Scan for the cell matching the given text and deliver its [X, Y] coordinate at center. 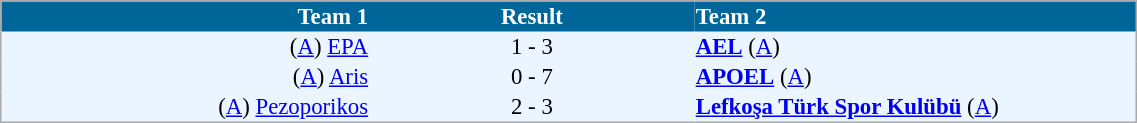
2 - 3 [532, 107]
Team 1 [186, 16]
AEL (A) [916, 47]
(A) EPA [186, 47]
APOEL (A) [916, 77]
Result [532, 16]
Lefkoşa Türk Spor Kulübü (A) [916, 107]
(A) Pezoporikos [186, 107]
0 - 7 [532, 77]
1 - 3 [532, 47]
Team 2 [916, 16]
(A) Aris [186, 77]
